Determine the (x, y) coordinate at the center of the cell enclosing the given text.  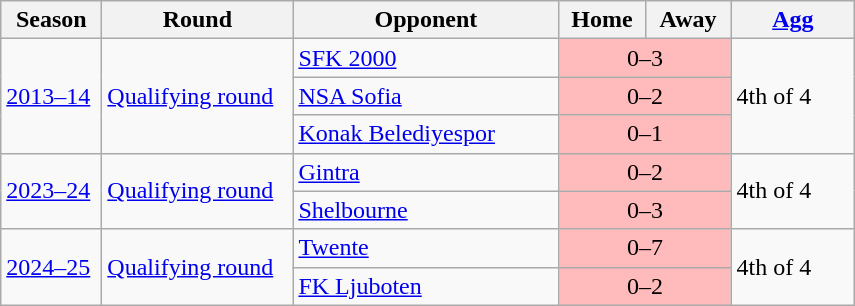
Round (198, 20)
Away (688, 20)
Shelbourne (426, 210)
Agg (793, 20)
NSA Sofia (426, 96)
FK Ljuboten (426, 286)
Home (602, 20)
Gintra (426, 172)
2024–25 (52, 267)
SFK 2000 (426, 58)
2013–14 (52, 96)
Twente (426, 248)
Opponent (426, 20)
0–7 (645, 248)
0–1 (645, 134)
Season (52, 20)
2023–24 (52, 191)
Konak Belediyespor (426, 134)
